Scan for the cell matching the given text and deliver its [X, Y] coordinate at center. 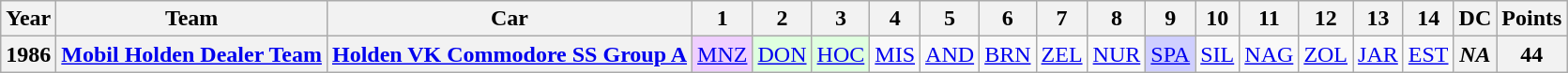
MNZ [723, 54]
2 [783, 19]
SIL [1218, 54]
MIS [895, 54]
4 [895, 19]
ZOL [1326, 54]
Team [191, 19]
NAG [1269, 54]
HOC [841, 54]
Year [28, 19]
NA [1475, 54]
10 [1218, 19]
DON [783, 54]
Points [1531, 19]
5 [950, 19]
6 [1008, 19]
DC [1475, 19]
Holden VK Commodore SS Group A [509, 54]
Car [509, 19]
BRN [1008, 54]
1986 [28, 54]
NUR [1117, 54]
7 [1062, 19]
SPA [1171, 54]
14 [1428, 19]
EST [1428, 54]
8 [1117, 19]
ZEL [1062, 54]
44 [1531, 54]
13 [1378, 19]
12 [1326, 19]
3 [841, 19]
9 [1171, 19]
AND [950, 54]
JAR [1378, 54]
11 [1269, 19]
1 [723, 19]
Mobil Holden Dealer Team [191, 54]
